Detect which cell encompasses the target text, then output its (X, Y) center coordinate. 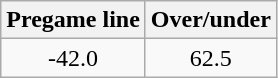
Pregame line (74, 20)
Over/under (210, 20)
-42.0 (74, 58)
62.5 (210, 58)
